For the text-containing cell, return its midpoint in (X, Y) coordinate format. 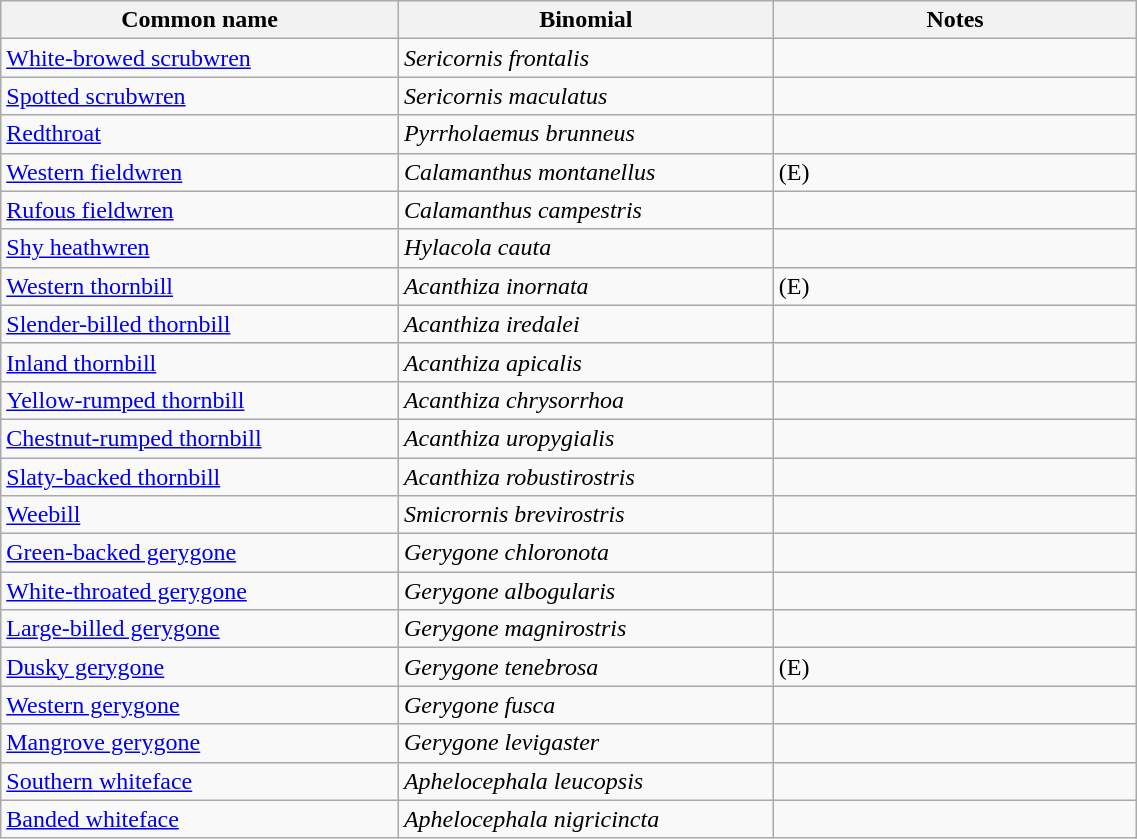
Acanthiza robustirostris (586, 477)
Acanthiza inornata (586, 286)
Aphelocephala leucopsis (586, 781)
Acanthiza iredalei (586, 324)
Shy heathwren (200, 248)
Southern whiteface (200, 781)
Rufous fieldwren (200, 210)
Calamanthus montanellus (586, 172)
Notes (955, 20)
Gerygone levigaster (586, 743)
Inland thornbill (200, 362)
Slaty-backed thornbill (200, 477)
Acanthiza chrysorrhoa (586, 400)
Large-billed gerygone (200, 629)
White-browed scrubwren (200, 58)
Acanthiza uropygialis (586, 438)
Binomial (586, 20)
Spotted scrubwren (200, 96)
Aphelocephala nigricincta (586, 819)
Weebill (200, 515)
Yellow-rumped thornbill (200, 400)
Gerygone magnirostris (586, 629)
Acanthiza apicalis (586, 362)
Dusky gerygone (200, 667)
Mangrove gerygone (200, 743)
Chestnut-rumped thornbill (200, 438)
Sericornis maculatus (586, 96)
Redthroat (200, 134)
Gerygone fusca (586, 705)
Smicrornis brevirostris (586, 515)
Calamanthus campestris (586, 210)
Green-backed gerygone (200, 553)
Western thornbill (200, 286)
Pyrrholaemus brunneus (586, 134)
Gerygone tenebrosa (586, 667)
Gerygone albogularis (586, 591)
Slender-billed thornbill (200, 324)
Western gerygone (200, 705)
Gerygone chloronota (586, 553)
White-throated gerygone (200, 591)
Sericornis frontalis (586, 58)
Hylacola cauta (586, 248)
Common name (200, 20)
Western fieldwren (200, 172)
Banded whiteface (200, 819)
